Return [x, y] of the center of cell containing provided text 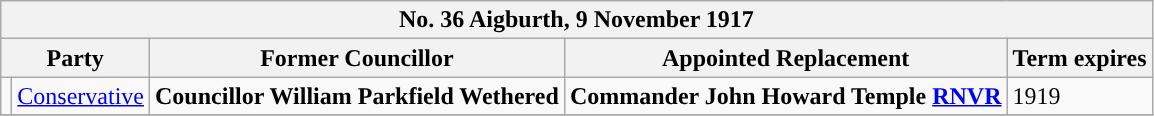
No. 36 Aigburth, 9 November 1917 [576, 20]
Party [76, 58]
Appointed Replacement [786, 58]
1919 [1080, 96]
Former Councillor [358, 58]
Commander John Howard Temple RNVR [786, 96]
Councillor William Parkfield Wethered [358, 96]
Term expires [1080, 58]
Conservative [81, 96]
